Return the [x, y] coordinate for the center point of the cell that contains the specified text.  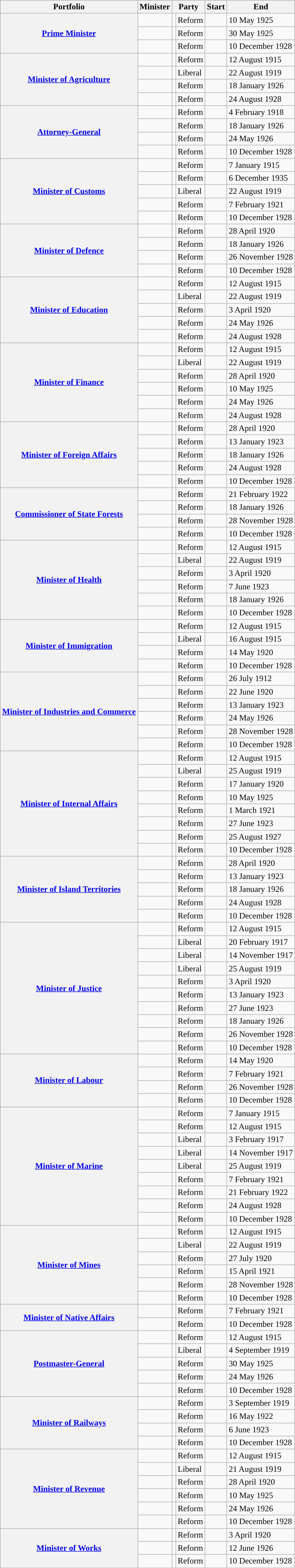
25 August 1927 [261, 837]
22 June 1920 [261, 692]
4 September 1919 [261, 1350]
17 January 1920 [261, 784]
End [261, 7]
15 April 1921 [261, 1271]
Party [188, 7]
20 February 1917 [261, 942]
Minister of Justice [69, 988]
21 August 1919 [261, 1469]
Minister of Revenue [69, 1489]
Minister of Labour [69, 1080]
3 February 1917 [261, 1140]
7 June 1923 [261, 587]
Minister of Education [69, 310]
Minister of Marine [69, 1166]
16 May 1922 [261, 1416]
Prime Minister [69, 33]
12 June 1926 [261, 1548]
Minister of Internal Affairs [69, 804]
Minister of Foreign Affairs [69, 455]
Minister of Finance [69, 382]
Minister of Native Affairs [69, 1317]
Minister of Island Territories [69, 889]
Minister of Immigration [69, 646]
16 August 1915 [261, 639]
6 December 1935 [261, 178]
27 July 1920 [261, 1258]
Minister [155, 7]
Portfolio [69, 7]
Minister of Mines [69, 1265]
Start [216, 7]
Commissioner of State Forests [69, 514]
1 March 1921 [261, 810]
Minister of Works [69, 1548]
3 September 1919 [261, 1403]
6 June 1923 [261, 1430]
4 February 1918 [261, 112]
Minister of Railways [69, 1423]
Minister of Defence [69, 251]
Attorney-General [69, 132]
26 July 1912 [261, 679]
Minister of Agriculture [69, 79]
Postmaster-General [69, 1363]
Minister of Industries and Commerce [69, 712]
Minister of Health [69, 580]
Minister of Customs [69, 191]
